Locate the cell with the specified text and output its [X, Y] center coordinate. 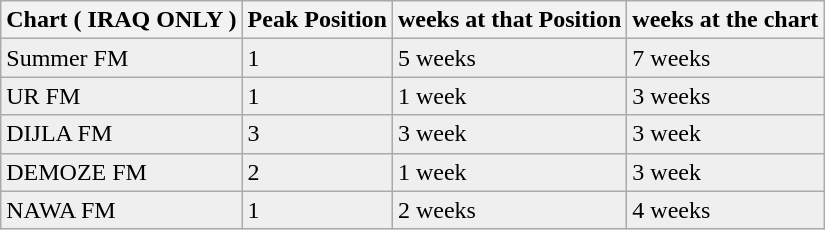
2 [317, 172]
NAWA FM [122, 210]
4 weeks [726, 210]
3 weeks [726, 96]
3 [317, 134]
5 weeks [509, 58]
7 weeks [726, 58]
UR FM [122, 96]
weeks at the chart [726, 20]
DIJLA FM [122, 134]
weeks at that Position [509, 20]
Peak Position [317, 20]
2 weeks [509, 210]
Chart ( IRAQ ONLY ) [122, 20]
Summer FM [122, 58]
DEMOZE FM [122, 172]
